Determine the (x, y) coordinate at the center of the cell enclosing the given text.  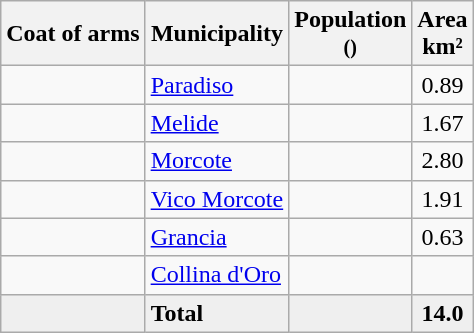
Population() (350, 34)
Collina d'Oro (217, 275)
Grancia (217, 237)
0.63 (442, 237)
14.0 (442, 313)
Coat of arms (73, 34)
Paradiso (217, 85)
Area km² (442, 34)
Melide (217, 123)
Vico Morcote (217, 199)
1.67 (442, 123)
1.91 (442, 199)
Morcote (217, 161)
0.89 (442, 85)
Total (217, 313)
2.80 (442, 161)
Municipality (217, 34)
